Output the (x, y) coordinate of the center of the cell containing the given text.  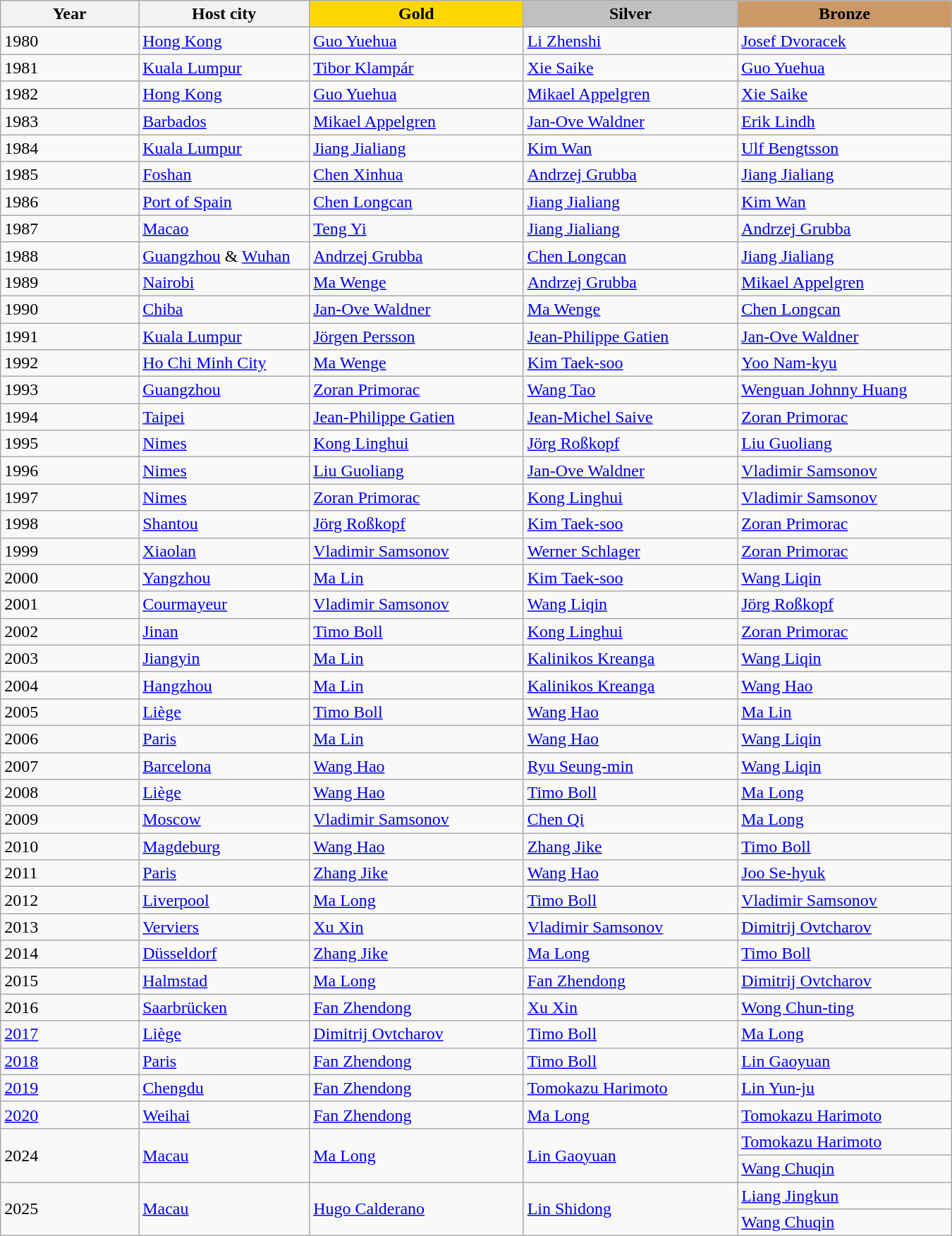
Josef Dvoracek (845, 41)
1994 (70, 417)
1980 (70, 41)
1993 (70, 390)
Liverpool (224, 900)
Taipei (224, 417)
Teng Yi (417, 229)
1987 (70, 229)
Chen Qi (630, 820)
2008 (70, 793)
Verviers (224, 927)
Guangzhou (224, 390)
2000 (70, 578)
Tibor Klampár (417, 68)
1985 (70, 175)
2012 (70, 900)
Erik Lindh (845, 121)
1991 (70, 337)
2009 (70, 820)
2019 (70, 1088)
Shantou (224, 524)
2025 (70, 1209)
1982 (70, 95)
1996 (70, 471)
1986 (70, 202)
2018 (70, 1061)
1984 (70, 148)
2004 (70, 685)
Yoo Nam-kyu (845, 363)
Liang Jingkun (845, 1196)
2002 (70, 631)
1999 (70, 551)
Chiba (224, 309)
Guangzhou & Wuhan (224, 255)
1995 (70, 444)
2003 (70, 658)
2006 (70, 739)
Jörgen Persson (417, 337)
2016 (70, 1007)
Host city (224, 14)
Wang Tao (630, 390)
Ulf Bengtsson (845, 148)
Jean-Michel Saive (630, 417)
Macao (224, 229)
Lin Yun-ju (845, 1088)
1998 (70, 524)
2010 (70, 847)
Barbados (224, 121)
Year (70, 14)
Ryu Seung-min (630, 765)
Nairobi (224, 282)
Ho Chi Minh City (224, 363)
2007 (70, 765)
2014 (70, 954)
Xiaolan (224, 551)
Chengdu (224, 1088)
Bronze (845, 14)
Lin Shidong (630, 1209)
Halmstad (224, 981)
Jinan (224, 631)
2024 (70, 1155)
Saarbrücken (224, 1007)
2013 (70, 927)
Moscow (224, 820)
2017 (70, 1034)
1997 (70, 497)
Silver (630, 14)
Jiangyin (224, 658)
Barcelona (224, 765)
Foshan (224, 175)
2015 (70, 981)
Yangzhou (224, 578)
1990 (70, 309)
Courmayeur (224, 605)
Chen Xinhua (417, 175)
Wenguan Johnny Huang (845, 390)
1981 (70, 68)
2001 (70, 605)
1983 (70, 121)
Hangzhou (224, 685)
Werner Schlager (630, 551)
Hugo Calderano (417, 1209)
1989 (70, 282)
2005 (70, 712)
1988 (70, 255)
2020 (70, 1115)
Li Zhenshi (630, 41)
Wong Chun-ting (845, 1007)
2011 (70, 873)
Joo Se-hyuk (845, 873)
Port of Spain (224, 202)
Gold (417, 14)
Düsseldorf (224, 954)
Magdeburg (224, 847)
Weihai (224, 1115)
1992 (70, 363)
